Identify which cell holds the provided text, then report its (X, Y) central coordinate. 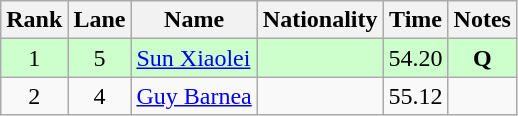
Nationality (320, 20)
Time (416, 20)
55.12 (416, 96)
Guy Barnea (194, 96)
Notes (482, 20)
1 (34, 58)
5 (100, 58)
Name (194, 20)
4 (100, 96)
Sun Xiaolei (194, 58)
Rank (34, 20)
Lane (100, 20)
Q (482, 58)
54.20 (416, 58)
2 (34, 96)
